From the cell containing the given text, extract its center point as [X, Y] coordinate. 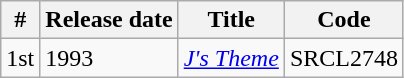
# [20, 20]
SRCL2748 [344, 58]
1993 [109, 58]
J's Theme [231, 58]
Code [344, 20]
1st [20, 58]
Release date [109, 20]
Title [231, 20]
